Provide the [x, y] coordinate of the cell's center where the given text is located.  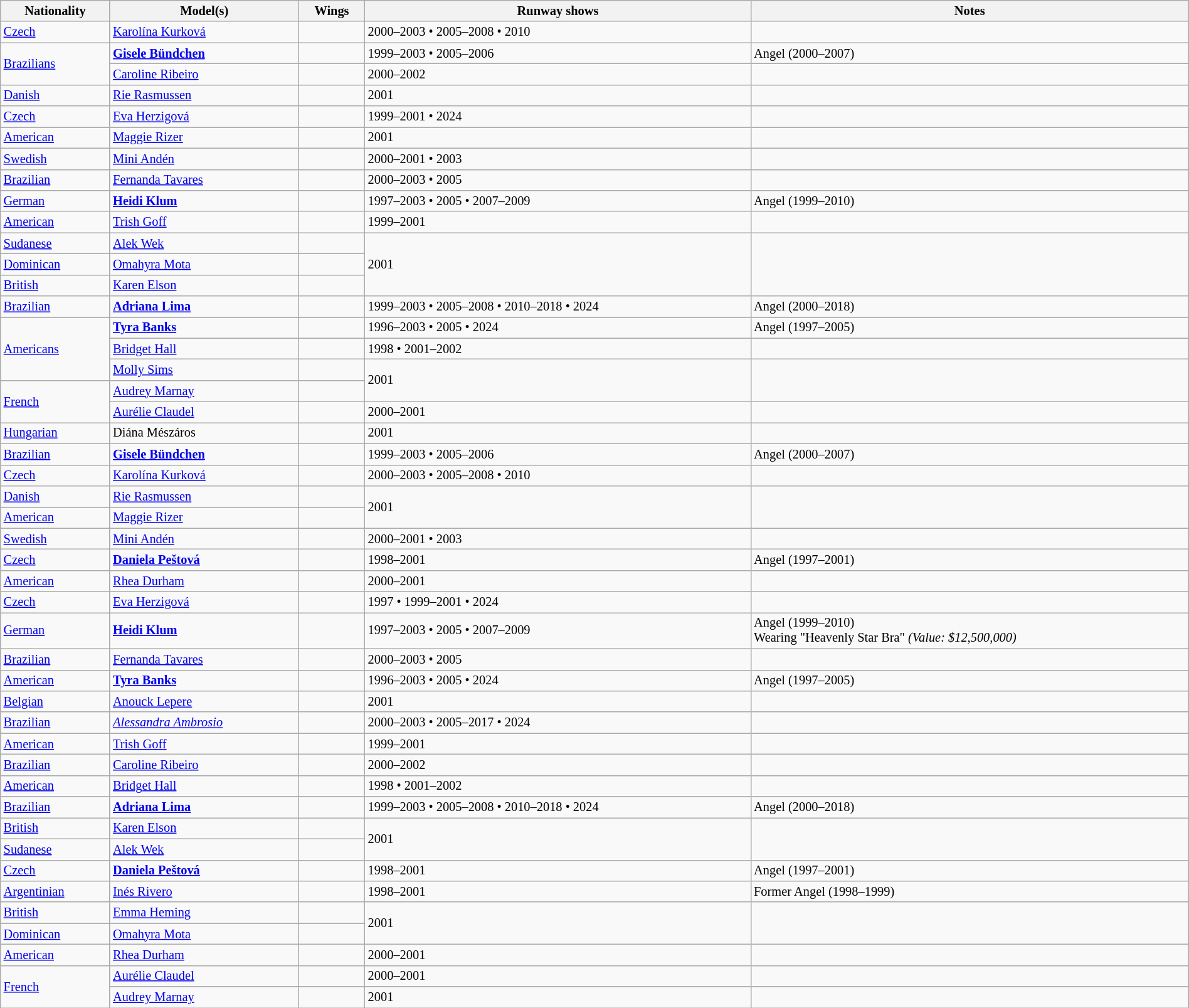
Brazilians [55, 64]
Former Angel (1998–1999) [970, 891]
Molly Sims [204, 369]
Hungarian [55, 433]
Inés Rivero [204, 891]
1997 • 1999–2001 • 2024 [558, 602]
Model(s) [204, 11]
2000–2003 • 2005–2017 • 2024 [558, 723]
Argentinian [55, 891]
Anouck Lepere [204, 701]
Alessandra Ambrosio [204, 723]
Diána Mészáros [204, 433]
Belgian [55, 701]
Notes [970, 11]
Angel (1999–2010)Wearing "Heavenly Star Bra" (Value: $12,500,000) [970, 630]
Emma Heming [204, 913]
Runway shows [558, 11]
Nationality [55, 11]
Wings [332, 11]
1999–2001 • 2024 [558, 117]
Americans [55, 349]
Angel (1999–2010) [970, 201]
